Determine the (X, Y) coordinate at the center of the cell enclosing the given text.  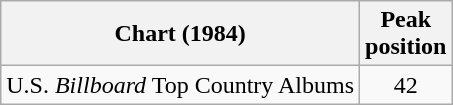
42 (406, 85)
U.S. Billboard Top Country Albums (180, 85)
Peakposition (406, 34)
Chart (1984) (180, 34)
